Determine the (X, Y) coordinate at the center of the cell enclosing the given text.  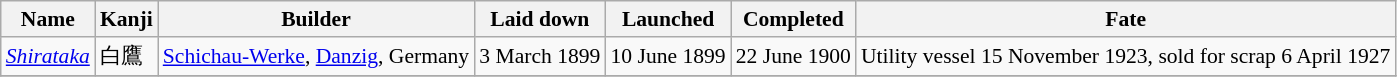
白鷹 (126, 56)
Utility vessel 15 November 1923, sold for scrap 6 April 1927 (1126, 56)
Schichau-Werke, Danzig, Germany (316, 56)
Shirataka (48, 56)
Laid down (540, 19)
Completed (794, 19)
3 March 1899 (540, 56)
22 June 1900 (794, 56)
Launched (668, 19)
10 June 1899 (668, 56)
Kanji (126, 19)
Fate (1126, 19)
Name (48, 19)
Builder (316, 19)
